For the text-containing cell, return its midpoint in [X, Y] coordinate format. 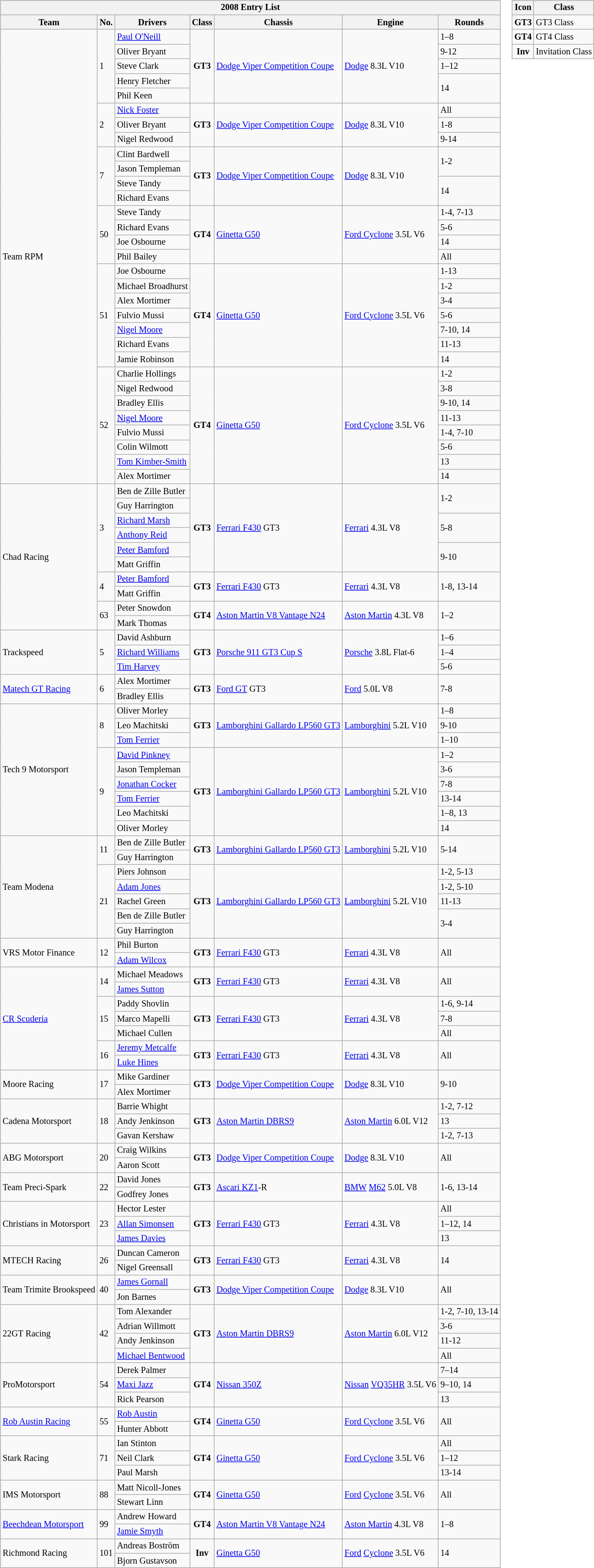
3 [106, 528]
Tom Alexander [152, 1312]
101 [106, 1553]
Team RPM [49, 257]
Phil Keen [152, 96]
16 [106, 1055]
Michael Cullen [152, 1033]
15 [106, 1019]
Barrie Whight [152, 1107]
52 [106, 425]
3-8 [469, 389]
Charlie Hollings [152, 374]
Andrew Howard [152, 1517]
Gavan Kershaw [152, 1136]
Nigel Greensall [152, 1268]
Paul O'Neill [152, 37]
1-8 [469, 125]
ProMotorsport [49, 1385]
Adam Jones [152, 887]
88 [106, 1495]
Drivers [152, 22]
Rounds [469, 22]
Richmond Racing [49, 1553]
51 [106, 315]
1-2, 7-13 [469, 1136]
Nissan VQ35HR 3.5L V6 [390, 1385]
Matech GT Racing [49, 689]
Team Trimite Brookspeed [49, 1289]
22 [106, 1187]
Henry Fletcher [152, 81]
1-6, 9-14 [469, 1004]
ABG Motorsport [49, 1158]
9-14 [469, 140]
CR Scuderia [49, 1019]
Porsche 3.8L Flat-6 [390, 652]
Phil Burton [152, 946]
11-12 [469, 1341]
Moore Racing [49, 1085]
Rachel Green [152, 902]
1–4 [469, 653]
Jamie Smyth [152, 1531]
7–14 [469, 1370]
Rob Austin [152, 1414]
Jonathan Cocker [152, 784]
Craig Wilkins [152, 1151]
Ian Stinton [152, 1444]
1-8, 13-14 [469, 586]
Matt Nicoll-Jones [152, 1487]
17 [106, 1085]
David Ashburn [152, 638]
Piers Johnson [152, 872]
Nissan 350Z [278, 1385]
Tom Kimber-Smith [152, 462]
Chad Racing [49, 557]
Phil Bailey [152, 257]
Anthony Reid [152, 535]
26 [106, 1260]
1–12, 14 [469, 1224]
No. [106, 22]
Jeremy Metcalfe [152, 1048]
55 [106, 1422]
Team [49, 22]
Michael Broadhurst [152, 286]
James Sutton [152, 989]
Beechdean Motorsport [49, 1524]
MTECH Racing [49, 1260]
Colin Wilmott [152, 447]
Luke Hines [152, 1063]
Richard Marsh [152, 521]
9-10, 14 [469, 403]
Michael Bentwood [152, 1356]
1-2, 5-10 [469, 887]
1-2, 7-10, 13-14 [469, 1312]
1–6 [469, 638]
1-2, 7-12 [469, 1107]
9-12 [469, 52]
Team Preci-Spark [49, 1187]
7-10, 14 [469, 330]
5 [106, 652]
Stewart Linn [152, 1502]
Neil Clark [152, 1458]
21 [106, 901]
Ascari KZ1-R [278, 1187]
Cadena Motorsport [49, 1121]
71 [106, 1458]
5-14 [469, 850]
Paddy Shovlin [152, 1004]
18 [106, 1121]
Clint Bardwell [152, 154]
Ford GT GT3 [278, 689]
VRS Motor Finance [49, 952]
1-6, 13-14 [469, 1187]
Maxi Jazz [152, 1385]
11 [106, 850]
Marco Mapelli [152, 1019]
Mark Thomas [152, 623]
Nick Foster [152, 110]
Porsche 911 GT3 Cup S [278, 652]
Team Modena [49, 887]
Invitation Class [564, 52]
2008 Entry List [250, 8]
Tim Harvey [152, 667]
Chassis [278, 22]
Trackspeed [49, 652]
Michael Meadows [152, 975]
Duncan Cameron [152, 1253]
David Pinkney [152, 755]
James Gornall [152, 1282]
Hunter Abbott [152, 1429]
David Jones [152, 1180]
Rob Austin Racing [49, 1422]
4 [106, 586]
Richard Williams [152, 653]
GT3 Class [564, 22]
Ford 5.0L V8 [390, 689]
5-8 [469, 528]
Adrian Willmott [152, 1326]
Jamie Robinson [152, 359]
12 [106, 952]
1 [106, 66]
Paul Marsh [152, 1473]
8 [106, 725]
Derek Palmer [152, 1370]
50 [106, 235]
Allan Simonsen [152, 1224]
Hector Lester [152, 1209]
IMS Motorsport [49, 1495]
Stark Racing [49, 1458]
Aaron Scott [152, 1165]
BMW M62 5.0L V8 [390, 1187]
22GT Racing [49, 1334]
63 [106, 616]
99 [106, 1524]
Rick Pearson [152, 1400]
1-4, 7-10 [469, 433]
40 [106, 1289]
Godfrey Jones [152, 1195]
James Davies [152, 1238]
Bjorn Gustavson [152, 1561]
42 [106, 1334]
1–10 [469, 740]
54 [106, 1385]
Christians in Motorsport [49, 1223]
9–10, 14 [469, 1385]
1-4, 7-13 [469, 213]
GT4 Class [564, 37]
1–8, 13 [469, 814]
23 [106, 1223]
Jon Barnes [152, 1297]
Icon [523, 8]
Steve Clark [152, 66]
Peter Snowdon [152, 609]
9 [106, 791]
2 [106, 124]
Mike Gardiner [152, 1077]
Tech 9 Motorsport [49, 770]
6 [106, 689]
Adam Wilcox [152, 960]
1-2, 5-13 [469, 872]
Engine [390, 22]
Andreas Boström [152, 1546]
7 [106, 176]
1-13 [469, 271]
20 [106, 1158]
